Identify which cell holds the provided text, then report its [X, Y] central coordinate. 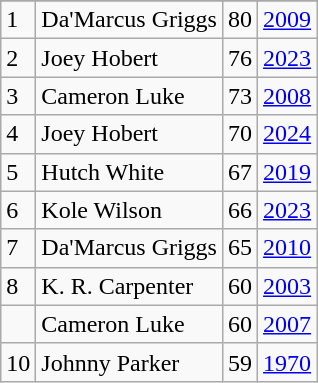
5 [18, 172]
2024 [288, 134]
2 [18, 58]
K. R. Carpenter [130, 286]
7 [18, 248]
Johnny Parker [130, 362]
2010 [288, 248]
59 [240, 362]
67 [240, 172]
2007 [288, 324]
Hutch White [130, 172]
Kole Wilson [130, 210]
2009 [288, 20]
1 [18, 20]
70 [240, 134]
80 [240, 20]
73 [240, 96]
8 [18, 286]
2008 [288, 96]
65 [240, 248]
2003 [288, 286]
10 [18, 362]
76 [240, 58]
3 [18, 96]
1970 [288, 362]
2019 [288, 172]
4 [18, 134]
6 [18, 210]
66 [240, 210]
